Pinpoint the cell where the given text exists, returning its (X, Y) midpoint coordinate. 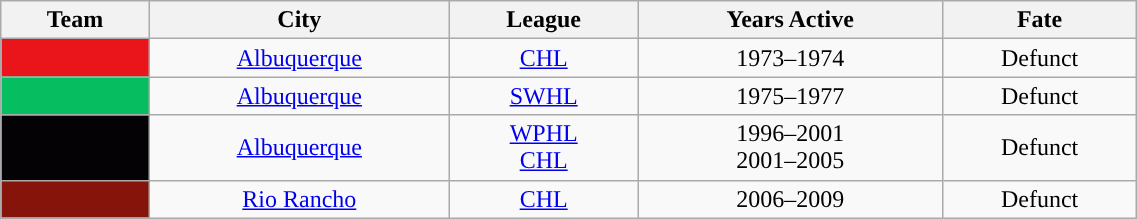
1975–1977 (790, 96)
WPHLCHL (544, 148)
City (299, 20)
1973–1974 (790, 58)
1996–20012001–2005 (790, 148)
Rio Rancho (299, 199)
2006–2009 (790, 199)
Team (76, 20)
Fate (1039, 20)
SWHL (544, 96)
Years Active (790, 20)
League (544, 20)
